Locate the cell with the specified text and output its (x, y) center coordinate. 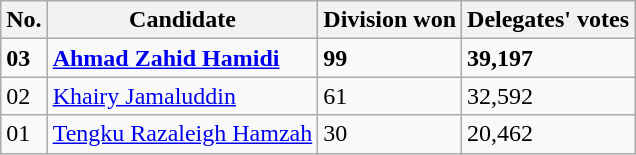
32,592 (548, 96)
Tengku Razaleigh Hamzah (182, 134)
Candidate (182, 20)
Ahmad Zahid Hamidi (182, 58)
01 (24, 134)
03 (24, 58)
61 (390, 96)
99 (390, 58)
02 (24, 96)
Division won (390, 20)
30 (390, 134)
Delegates' votes (548, 20)
20,462 (548, 134)
Khairy Jamaluddin (182, 96)
39,197 (548, 58)
No. (24, 20)
